Provide the [X, Y] coordinate of the cell's center where the given text is located.  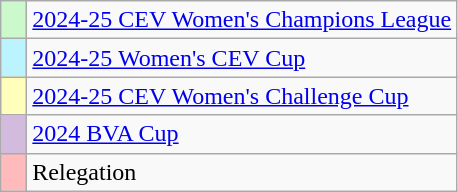
2024-25 Women's CEV Cup [242, 58]
2024 BVA Cup [242, 134]
2024-25 CEV Women's Challenge Cup [242, 96]
Relegation [242, 172]
2024-25 CEV Women's Champions League [242, 20]
